Locate the cell with the specified text and output its (X, Y) center coordinate. 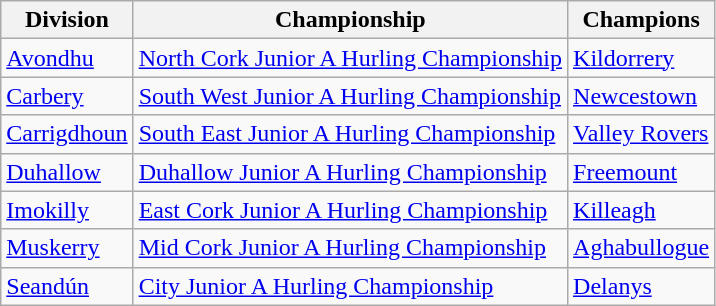
Mid Cork Junior A Hurling Championship (350, 248)
Kildorrery (642, 58)
Avondhu (67, 58)
South East Junior A Hurling Championship (350, 134)
Aghabullogue (642, 248)
Carrigdhoun (67, 134)
Killeagh (642, 210)
Carbery (67, 96)
Imokilly (67, 210)
Delanys (642, 286)
Valley Rovers (642, 134)
East Cork Junior A Hurling Championship (350, 210)
Champions (642, 20)
Duhallow Junior A Hurling Championship (350, 172)
Duhallow (67, 172)
Division (67, 20)
Championship (350, 20)
Newcestown (642, 96)
Muskerry (67, 248)
Seandún (67, 286)
South West Junior A Hurling Championship (350, 96)
North Cork Junior A Hurling Championship (350, 58)
City Junior A Hurling Championship (350, 286)
Freemount (642, 172)
